From the cell containing the given text, extract its center point as [x, y] coordinate. 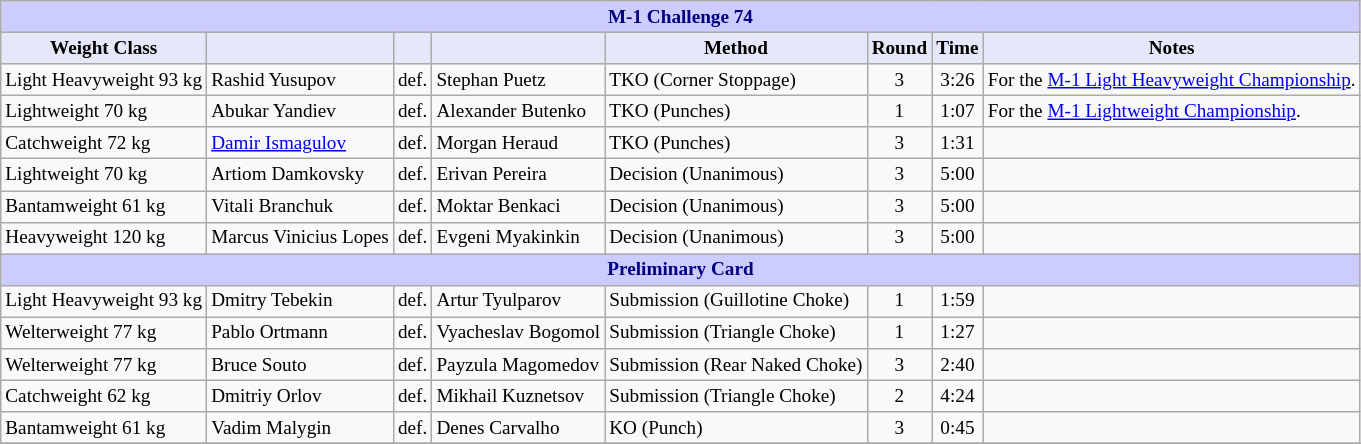
Marcus Vinicius Lopes [300, 238]
Stephan Puetz [518, 80]
1:27 [958, 333]
Erivan Pereira [518, 175]
Weight Class [104, 48]
Bruce Souto [300, 365]
Vadim Malygin [300, 428]
2:40 [958, 365]
Dmitry Tebekin [300, 301]
KO (Punch) [736, 428]
Dmitriy Orlov [300, 396]
Alexander Butenko [518, 111]
Time [958, 48]
1:59 [958, 301]
2 [900, 396]
Payzula Magomedov [518, 365]
Method [736, 48]
Vitali Branchuk [300, 206]
Morgan Heraud [518, 143]
Abukar Yandiev [300, 111]
Submission (Guillotine Choke) [736, 301]
Heavyweight 120 kg [104, 238]
Submission (Rear Naked Choke) [736, 365]
For the M-1 Lightweight Championship. [1172, 111]
Round [900, 48]
Damir Ismagulov [300, 143]
Artur Tyulparov [518, 301]
Mikhail Kuznetsov [518, 396]
4:24 [958, 396]
Notes [1172, 48]
1:31 [958, 143]
1:07 [958, 111]
TKO (Corner Stoppage) [736, 80]
Catchweight 62 kg [104, 396]
Artiom Damkovsky [300, 175]
Moktar Benkaci [518, 206]
Preliminary Card [680, 270]
For the M-1 Light Heavyweight Championship. [1172, 80]
Pablo Ortmann [300, 333]
3:26 [958, 80]
Vyacheslav Bogomol [518, 333]
Catchweight 72 kg [104, 143]
Evgeni Myakinkin [518, 238]
0:45 [958, 428]
Rashid Yusupov [300, 80]
Denes Carvalho [518, 428]
M-1 Challenge 74 [680, 17]
